From the cell containing the given text, extract its center point as (x, y) coordinate. 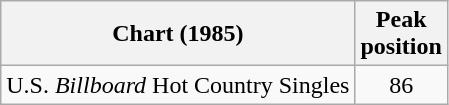
86 (401, 85)
Peakposition (401, 34)
U.S. Billboard Hot Country Singles (178, 85)
Chart (1985) (178, 34)
